Find where the given text appears and provide that cell's center as (x, y) coordinate. 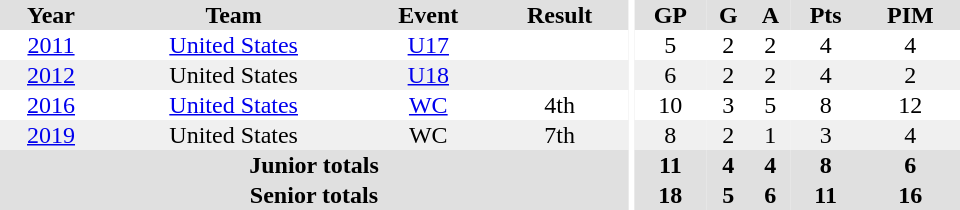
4th (560, 105)
2016 (51, 105)
10 (670, 105)
2011 (51, 45)
GP (670, 15)
Result (560, 15)
PIM (910, 15)
1 (770, 135)
Senior totals (314, 195)
G (728, 15)
16 (910, 195)
7th (560, 135)
A (770, 15)
Pts (826, 15)
12 (910, 105)
2012 (51, 75)
18 (670, 195)
Junior totals (314, 165)
Year (51, 15)
2019 (51, 135)
Team (234, 15)
U17 (428, 45)
Event (428, 15)
U18 (428, 75)
